For the text-containing cell, return its midpoint in (X, Y) coordinate format. 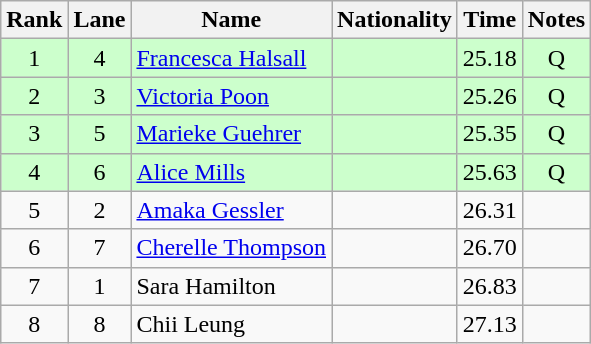
Sara Hamilton (232, 286)
Francesca Halsall (232, 58)
Marieke Guehrer (232, 134)
Alice Mills (232, 172)
27.13 (490, 324)
Lane (100, 20)
Time (490, 20)
Nationality (395, 20)
Amaka Gessler (232, 210)
26.31 (490, 210)
Name (232, 20)
26.83 (490, 286)
Notes (556, 20)
Chii Leung (232, 324)
25.18 (490, 58)
25.26 (490, 96)
26.70 (490, 248)
Cherelle Thompson (232, 248)
25.63 (490, 172)
Victoria Poon (232, 96)
25.35 (490, 134)
Rank (34, 20)
